Determine the [X, Y] coordinate at the center of the cell enclosing the given text.  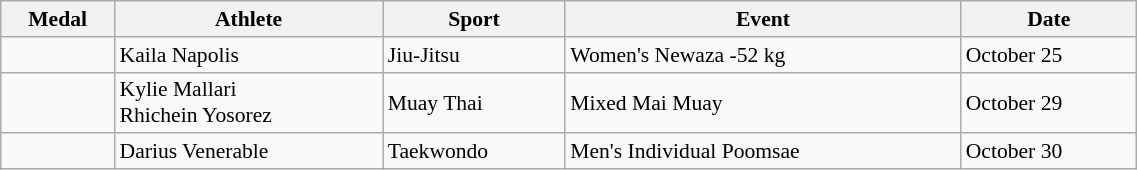
October 29 [1049, 102]
Mixed Mai Muay [762, 102]
October 25 [1049, 55]
Event [762, 19]
Taekwondo [474, 152]
Jiu-Jitsu [474, 55]
Athlete [248, 19]
Kylie Mallari Rhichein Yosorez [248, 102]
October 30 [1049, 152]
Sport [474, 19]
Medal [58, 19]
Muay Thai [474, 102]
Date [1049, 19]
Men's Individual Poomsae [762, 152]
Kaila Napolis [248, 55]
Women's Newaza -52 kg [762, 55]
Darius Venerable [248, 152]
